Identify which cell holds the provided text, then report its [X, Y] central coordinate. 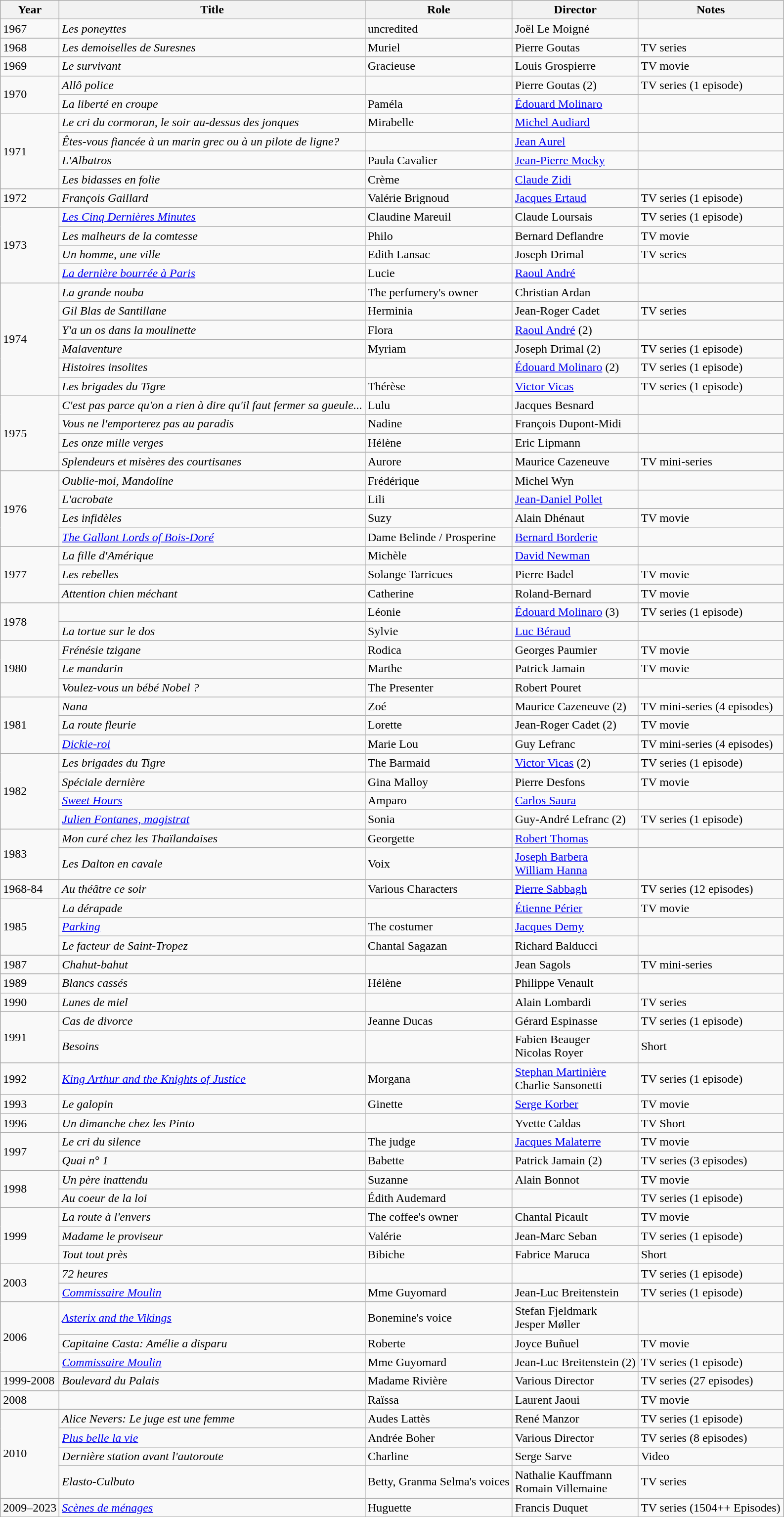
Bibiche [438, 1255]
Notes [711, 10]
Patrick Jamain [575, 669]
Jeanne Ducas [438, 1021]
Le cri du cormoran, le soir au-dessus des jonques [213, 123]
72 heures [213, 1274]
Pierre Badel [575, 575]
Thérèse [438, 386]
TV series (12 episodes) [711, 889]
Capitaine Casta: Amélie a disparu [213, 1343]
Un père inattendu [213, 1180]
Suzy [438, 518]
Splendeurs et misères des courtisanes [213, 461]
1975 [30, 433]
Le mandarin [213, 669]
Victor Vicas (2) [575, 763]
Blancs cassés [213, 983]
Plus belle la vie [213, 1437]
Herminia [438, 311]
1968 [30, 47]
The Gallant Lords of Bois-Doré [213, 537]
Dernière station avant l'autoroute [213, 1456]
Joseph Drimal [575, 255]
1996 [30, 1123]
Jean-Luc Breitenstein (2) [575, 1362]
Jean Aurel [575, 141]
L'acrobate [213, 499]
Joseph BarberaWilliam Hanna [575, 864]
Frénésie tzigane [213, 650]
Robert Pouret [575, 688]
1969 [30, 66]
Richard Balducci [575, 946]
Chantal Picault [575, 1217]
Rodica [438, 650]
Charline [438, 1456]
Robert Thomas [575, 838]
L'Albatros [213, 160]
King Arthur and the Knights of Justice [213, 1078]
Flora [438, 330]
Joseph Drimal (2) [575, 349]
Au coeur de la loi [213, 1198]
TV Short [711, 1123]
Suzanne [438, 1180]
Huguette [438, 1507]
1973 [30, 245]
Jean-Roger Cadet [575, 311]
Jean-Luc Breitenstein [575, 1292]
Besoins [213, 1047]
Jacques Demy [575, 927]
Nana [213, 706]
1974 [30, 339]
François Dupont-Midi [575, 424]
Dame Belinde / Prosperine [438, 537]
Roland-Bernard [575, 594]
TV series (8 episodes) [711, 1437]
Patrick Jamain (2) [575, 1160]
Aurore [438, 461]
1967 [30, 29]
1971 [30, 151]
Director [575, 10]
Francis Duquet [575, 1507]
Guy Lefranc [575, 744]
Michèle [438, 556]
David Newman [575, 556]
Valérie [438, 1236]
La grande nouba [213, 292]
Les demoiselles de Suresnes [213, 47]
1987 [30, 965]
Joyce Buñuel [575, 1343]
François Gaillard [213, 198]
1992 [30, 1078]
Bernard Borderie [575, 537]
Un homme, une ville [213, 255]
TV series (27 episodes) [711, 1381]
Christian Ardan [575, 292]
Jacques Besnard [575, 405]
Solange Tarricues [438, 575]
La route à l'envers [213, 1217]
René Manzor [575, 1419]
Julien Fontanes, magistrat [213, 819]
Raoul André (2) [575, 330]
Morgana [438, 1078]
1989 [30, 983]
1993 [30, 1104]
Pierre Sabbagh [575, 889]
Audes Lattès [438, 1419]
Les rebelles [213, 575]
Elasto-Culbuto [213, 1482]
1980 [30, 669]
Pierre Goutas [575, 47]
Attention chien méchant [213, 594]
Vous ne l'emporterez pas au paradis [213, 424]
Catherine [438, 594]
Le survivant [213, 66]
Mon curé chez les Thaïlandaises [213, 838]
1976 [30, 508]
Marthe [438, 669]
Serge Sarve [575, 1456]
Muriel [438, 47]
Nathalie KauffmannRomain Villemaine [575, 1482]
Gil Blas de Santillane [213, 311]
Sonia [438, 819]
Jacques Ertaud [575, 198]
Louis Grospierre [575, 66]
Myriam [438, 349]
La liberté en croupe [213, 104]
Le facteur de Saint-Tropez [213, 946]
Bonemine's voice [438, 1318]
Allô police [213, 85]
The costumer [438, 927]
Sweet Hours [213, 800]
Scènes de ménages [213, 1507]
Pierre Goutas (2) [575, 85]
Guy-André Lefranc (2) [575, 819]
Un dimanche chez les Pinto [213, 1123]
The Presenter [438, 688]
Édith Audemard [438, 1198]
Chantal Sagazan [438, 946]
1981 [30, 725]
The Barmaid [438, 763]
Claude Loursais [575, 217]
Paméla [438, 104]
1990 [30, 1002]
Andrée Boher [438, 1437]
Claude Zidi [575, 179]
Yvette Caldas [575, 1123]
Ginette [438, 1104]
TV series (1504++ Episodes) [711, 1507]
Gérard Espinasse [575, 1021]
Asterix and the Vikings [213, 1318]
TV series (3 episodes) [711, 1160]
Various Characters [438, 889]
2006 [30, 1336]
The judge [438, 1142]
Jean Sagols [575, 965]
Jean-Roger Cadet (2) [575, 725]
Les malheurs de la comtesse [213, 236]
Zoé [438, 706]
Roberte [438, 1343]
Quai n° 1 [213, 1160]
Le cri du silence [213, 1142]
Georgette [438, 838]
Êtes-vous fiancée à un marin grec ou à un pilote de ligne? [213, 141]
Claudine Mareuil [438, 217]
Dickie-roi [213, 744]
2008 [30, 1400]
La dernière bourrée à Paris [213, 274]
Title [213, 10]
1972 [30, 198]
Alain Lombardi [575, 1002]
Tout tout près [213, 1255]
Chahut-bahut [213, 965]
C'est pas parce qu'on a rien à dire qu'il faut fermer sa gueule... [213, 405]
Édouard Molinaro (3) [575, 612]
Video [711, 1456]
Jean-Pierre Mocky [575, 160]
2003 [30, 1283]
2009–2023 [30, 1507]
Jacques Malaterre [575, 1142]
Y'a un os dans la moulinette [213, 330]
La tortue sur le dos [213, 631]
1982 [30, 791]
Laurent Jaoui [575, 1400]
Fabrice Maruca [575, 1255]
Les bidasses en folie [213, 179]
Paula Cavalier [438, 160]
Maurice Cazeneuve [575, 461]
Stefan FjeldmarkJesper Møller [575, 1318]
Raïssa [438, 1400]
Le galopin [213, 1104]
Alain Dhénaut [575, 518]
Crème [438, 179]
Alice Nevers: Le juge est une femme [213, 1419]
1991 [30, 1037]
Stephan MartinièreCharlie Sansonetti [575, 1078]
1978 [30, 622]
Victor Vicas [575, 386]
Les poneyttes [213, 29]
Étienne Périer [575, 908]
Lulu [438, 405]
Les onze mille verges [213, 443]
Serge Korber [575, 1104]
Spéciale dernière [213, 781]
The coffee's owner [438, 1217]
Lucie [438, 274]
Joël Le Moigné [575, 29]
Edith Lansac [438, 255]
Parking [213, 927]
Role [438, 10]
La route fleurie [213, 725]
1998 [30, 1189]
Les Dalton en cavale [213, 864]
Georges Paumier [575, 650]
Michel Audiard [575, 123]
Sylvie [438, 631]
La fille d'Amérique [213, 556]
Lili [438, 499]
1985 [30, 927]
1999-2008 [30, 1381]
Fabien BeaugerNicolas Royer [575, 1047]
Édouard Molinaro [575, 104]
Frédérique [438, 480]
1999 [30, 1236]
2010 [30, 1453]
Gina Malloy [438, 781]
Histoires insolites [213, 368]
Léonie [438, 612]
1977 [30, 575]
Marie Lou [438, 744]
Maurice Cazeneuve (2) [575, 706]
La dérapade [213, 908]
1968-84 [30, 889]
Amparo [438, 800]
uncredited [438, 29]
Gracieuse [438, 66]
Raoul André [575, 274]
Malaventure [213, 349]
Boulevard du Palais [213, 1381]
Voulez-vous un bébé Nobel ? [213, 688]
Mirabelle [438, 123]
Alain Bonnot [575, 1180]
Eric Lipmann [575, 443]
Valérie Brignoud [438, 198]
Babette [438, 1160]
Madame le proviseur [213, 1236]
Jean-Daniel Pollet [575, 499]
Carlos Saura [575, 800]
1997 [30, 1151]
Year [30, 10]
Oublie-moi, Mandoline [213, 480]
Les Cinq Dernières Minutes [213, 217]
Édouard Molinaro (2) [575, 368]
1970 [30, 94]
Les infidèles [213, 518]
Lorette [438, 725]
The perfumery's owner [438, 292]
Betty, Granma Selma's voices [438, 1482]
1983 [30, 855]
Bernard Deflandre [575, 236]
Jean-Marc Seban [575, 1236]
Luc Béraud [575, 631]
Lunes de miel [213, 1002]
Philippe Venault [575, 983]
Cas de divorce [213, 1021]
Pierre Desfons [575, 781]
Philo [438, 236]
Nadine [438, 424]
Au théâtre ce soir [213, 889]
Madame Rivière [438, 1381]
Michel Wyn [575, 480]
Voix [438, 864]
